Search for the cell housing the specified text and yield its [X, Y] center coordinate. 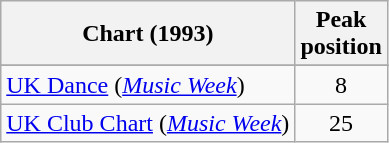
25 [341, 123]
Peakposition [341, 34]
UK Dance (Music Week) [148, 85]
UK Club Chart (Music Week) [148, 123]
Chart (1993) [148, 34]
8 [341, 85]
